Extract the (X, Y) coordinate from the center of the cell holding the provided text.  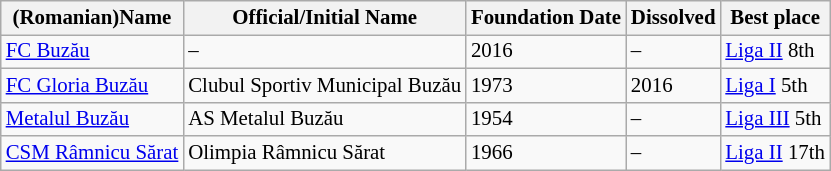
Olimpia Râmnicu Sărat (324, 153)
AS Metalul Buzău (324, 119)
(Romanian)Name (92, 18)
Liga III 5th (775, 119)
FC Gloria Buzău (92, 85)
CSM Râmnicu Sărat (92, 153)
1973 (546, 85)
Clubul Sportiv Municipal Buzău (324, 85)
Liga I 5th (775, 85)
1966 (546, 153)
Metalul Buzău (92, 119)
Liga II 17th (775, 153)
Dissolved (673, 18)
Official/Initial Name (324, 18)
Best place (775, 18)
Liga II 8th (775, 51)
Foundation Date (546, 18)
1954 (546, 119)
FC Buzău (92, 51)
